Extract the [X, Y] coordinate from the center of the cell holding the provided text.  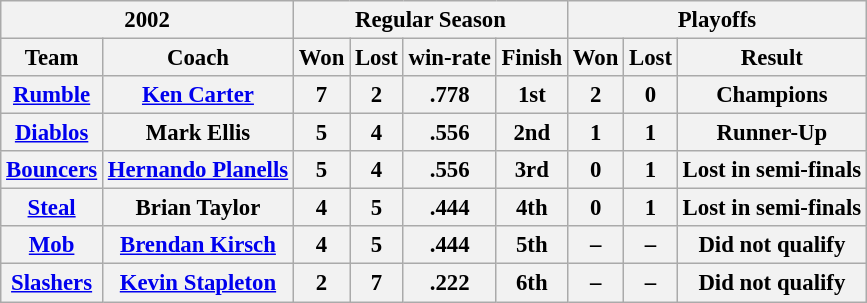
Ken Carter [198, 95]
3rd [532, 170]
.778 [450, 95]
Regular Season [430, 20]
6th [532, 283]
2nd [532, 133]
Mob [52, 245]
4th [532, 208]
Rumble [52, 95]
Playoffs [716, 20]
win-rate [450, 58]
Runner-Up [772, 133]
Kevin Stapleton [198, 283]
Brendan Kirsch [198, 245]
Champions [772, 95]
Bouncers [52, 170]
5th [532, 245]
Steal [52, 208]
Finish [532, 58]
Result [772, 58]
Diablos [52, 133]
Slashers [52, 283]
.222 [450, 283]
Brian Taylor [198, 208]
1st [532, 95]
Mark Ellis [198, 133]
2002 [148, 20]
Hernando Planells [198, 170]
Team [52, 58]
Coach [198, 58]
